Determine the (X, Y) coordinate at the center of the cell enclosing the given text.  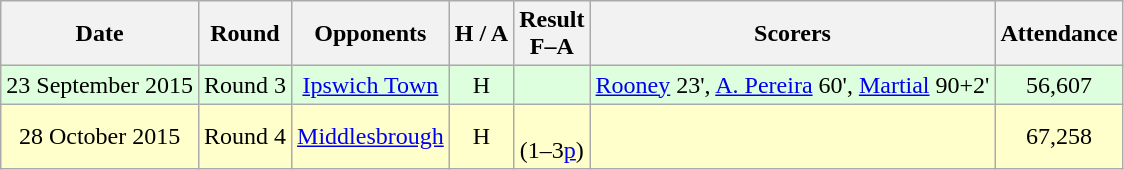
Ipswich Town (371, 85)
ResultF–A (552, 34)
Opponents (371, 34)
Round 4 (244, 136)
H / A (481, 34)
56,607 (1059, 85)
Round (244, 34)
Middlesbrough (371, 136)
(1–3p) (552, 136)
Attendance (1059, 34)
Round 3 (244, 85)
Rooney 23', A. Pereira 60', Martial 90+2' (792, 85)
Date (100, 34)
Scorers (792, 34)
28 October 2015 (100, 136)
23 September 2015 (100, 85)
67,258 (1059, 136)
